Identify which cell holds the provided text, then report its [x, y] central coordinate. 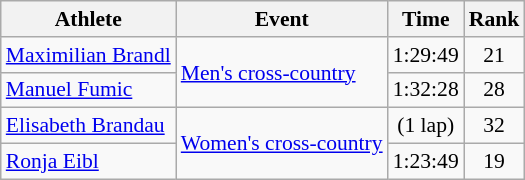
Women's cross-country [282, 144]
28 [494, 90]
19 [494, 162]
1:29:49 [426, 55]
Ronja Eibl [88, 162]
1:32:28 [426, 90]
Manuel Fumic [88, 90]
32 [494, 126]
21 [494, 55]
Time [426, 19]
Elisabeth Brandau [88, 126]
Rank [494, 19]
Men's cross-country [282, 72]
Maximilian Brandl [88, 55]
1:23:49 [426, 162]
Athlete [88, 19]
Event [282, 19]
(1 lap) [426, 126]
